Return (x, y) of the center of cell containing provided text 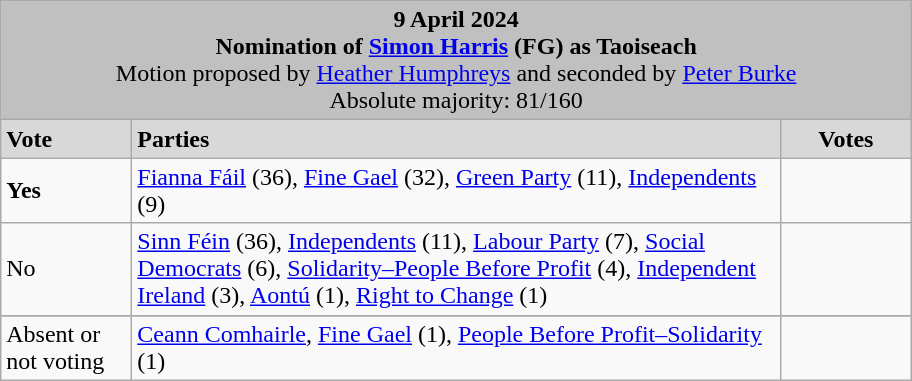
Votes (846, 139)
Vote (66, 139)
9 April 2024Nomination of Simon Harris (FG) as TaoiseachMotion proposed by Heather Humphreys and seconded by Peter BurkeAbsolute majority: 81/160 (456, 60)
Parties (456, 139)
Fianna Fáil (36), Fine Gael (32), Green Party (11), Independents (9) (456, 190)
Absent or not voting (66, 348)
Yes (66, 190)
Ceann Comhairle, Fine Gael (1), People Before Profit–Solidarity (1) (456, 348)
No (66, 269)
